Capture the cell that displays the provided text and extract its [x, y] central coordinate. 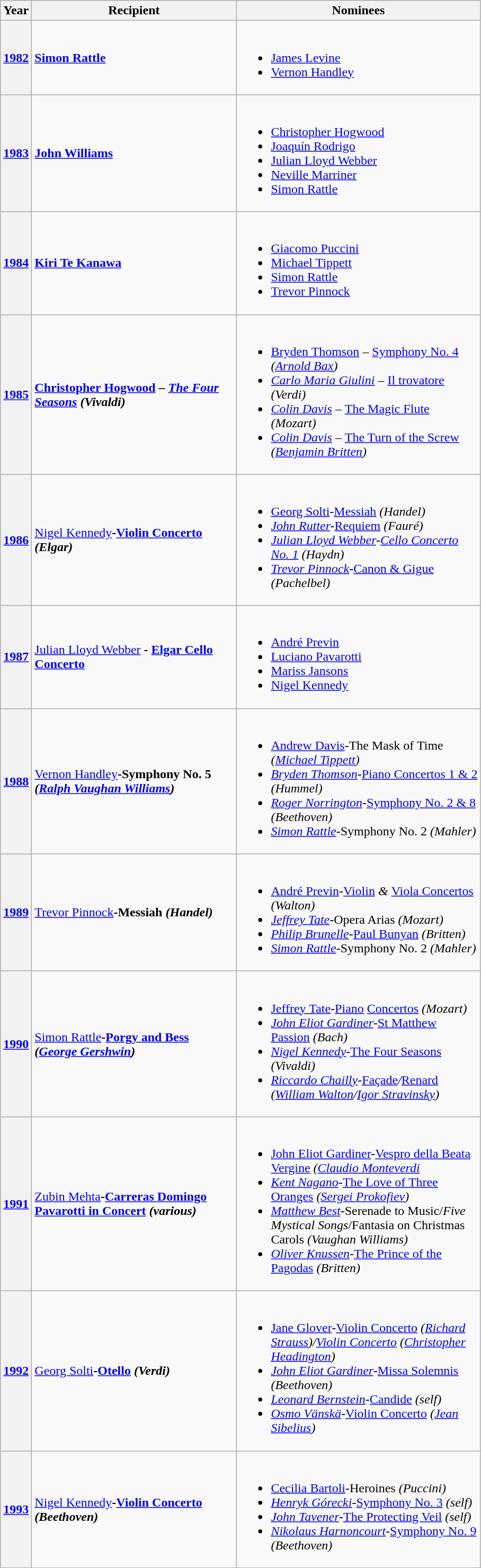
1984 [16, 263]
1993 [16, 1509]
Simon Rattle-Porgy and Bess (George Gershwin) [134, 1044]
1983 [16, 154]
Year [16, 11]
Giacomo PucciniMichael TippettSimon RattleTrevor Pinnock [358, 263]
Recipient [134, 11]
1989 [16, 913]
Nigel Kennedy-Violin Concerto (Beethoven) [134, 1509]
John Williams [134, 154]
1982 [16, 58]
1985 [16, 394]
Nominees [358, 11]
Zubin Mehta-Carreras Domingo Pavarotti in Concert (various) [134, 1204]
Christopher HogwoodJoaquín RodrigoJulian Lloyd WebberNeville MarrinerSimon Rattle [358, 154]
Vernon Handley-Symphony No. 5 (Ralph Vaughan Williams) [134, 781]
1986 [16, 540]
Kiri Te Kanawa [134, 263]
Simon Rattle [134, 58]
Georg Solti-Otello (Verdi) [134, 1371]
1990 [16, 1044]
James LevineVernon Handley [358, 58]
Nigel Kennedy-Violin Concerto (Elgar) [134, 540]
Georg Solti-Messiah (Handel)John Rutter-Requiem (Fauré)Julian Lloyd Webber-Cello Concerto No. 1 (Haydn)Trevor Pinnock-Canon & Gigue (Pachelbel) [358, 540]
Trevor Pinnock-Messiah (Handel) [134, 913]
1992 [16, 1371]
Christopher Hogwood – The Four Seasons (Vivaldi) [134, 394]
1991 [16, 1204]
1987 [16, 657]
1988 [16, 781]
André PrevinLuciano PavarottiMariss JansonsNigel Kennedy [358, 657]
Julian Lloyd Webber - Elgar Cello Concerto [134, 657]
